Return the [X, Y] coordinate for the center point of the cell that contains the specified text.  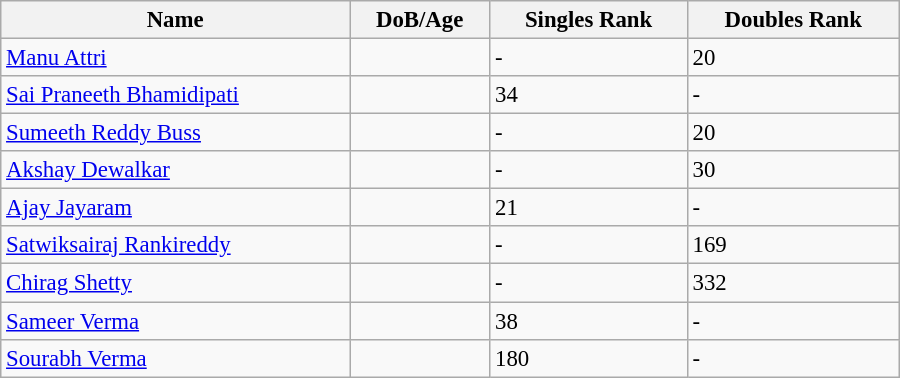
Chirag Shetty [176, 283]
Sourabh Verma [176, 358]
Ajay Jayaram [176, 208]
Singles Rank [588, 20]
38 [588, 321]
Manu Attri [176, 58]
Sai Praneeth Bhamidipati [176, 95]
Sameer Verma [176, 321]
180 [588, 358]
21 [588, 208]
Name [176, 20]
Satwiksairaj Rankireddy [176, 245]
Doubles Rank [793, 20]
30 [793, 170]
169 [793, 245]
34 [588, 95]
DoB/Age [420, 20]
332 [793, 283]
Sumeeth Reddy Buss [176, 133]
Akshay Dewalkar [176, 170]
